Pinpoint the cell where the given text exists, returning its (X, Y) midpoint coordinate. 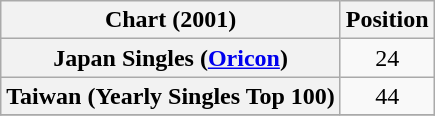
Japan Singles (Oricon) (171, 58)
Position (387, 20)
Taiwan (Yearly Singles Top 100) (171, 96)
24 (387, 58)
Chart (2001) (171, 20)
44 (387, 96)
